Scan for the cell matching the given text and deliver its [X, Y] coordinate at center. 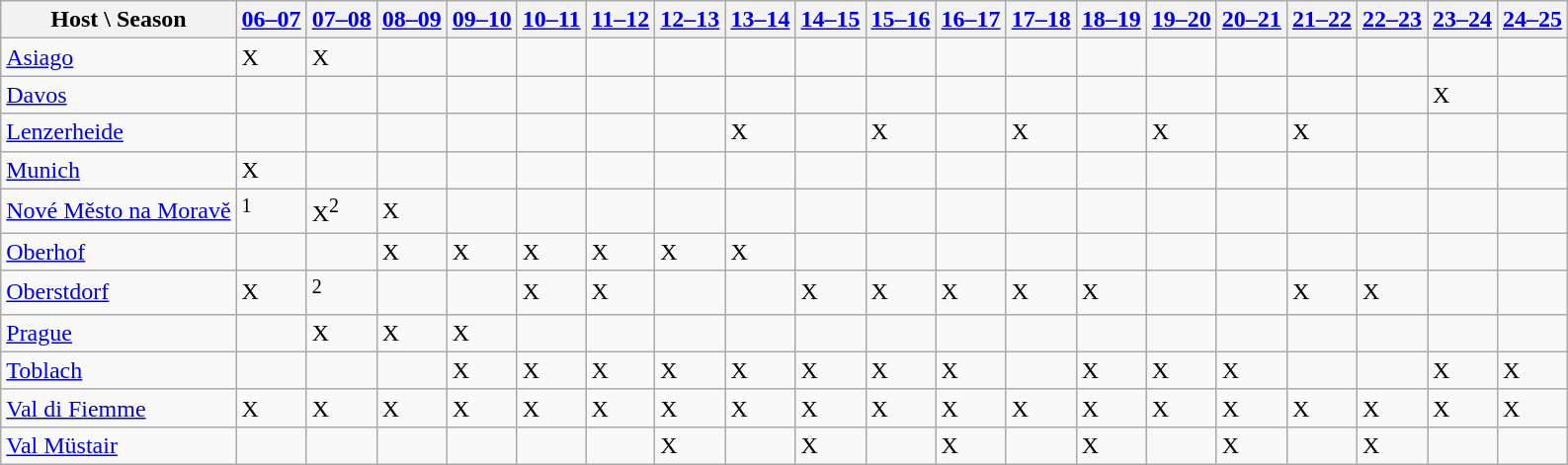
Val Müstair [119, 445]
Prague [119, 333]
Nové Město na Moravě [119, 211]
Val di Fiemme [119, 408]
24–25 [1533, 20]
X2 [342, 211]
Davos [119, 95]
08–09 [411, 20]
Host \ Season [119, 20]
19–20 [1182, 20]
1 [271, 211]
Asiago [119, 57]
09–10 [482, 20]
18–19 [1111, 20]
21–22 [1322, 20]
Toblach [119, 370]
13–14 [761, 20]
23–24 [1462, 20]
17–18 [1041, 20]
07–08 [342, 20]
12–13 [690, 20]
11–12 [620, 20]
22–23 [1391, 20]
Munich [119, 170]
15–16 [901, 20]
10–11 [551, 20]
14–15 [830, 20]
Oberstdorf [119, 292]
20–21 [1251, 20]
Oberhof [119, 252]
2 [342, 292]
06–07 [271, 20]
16–17 [970, 20]
Lenzerheide [119, 132]
